Locate the cell with the specified text and output its (X, Y) center coordinate. 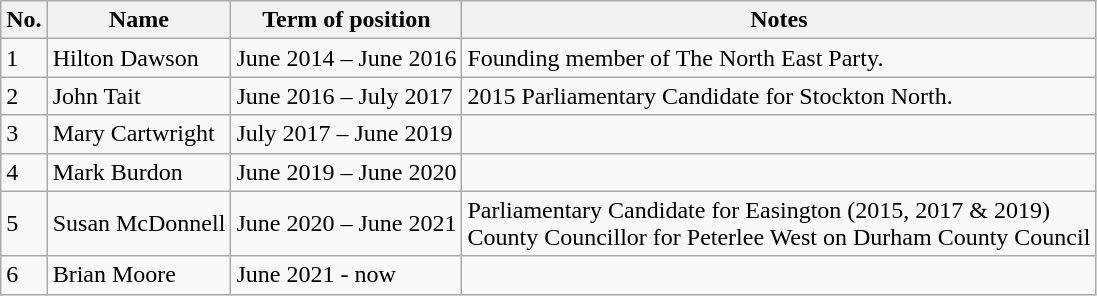
Parliamentary Candidate for Easington (2015, 2017 & 2019)County Councillor for Peterlee West on Durham County Council (779, 224)
1 (24, 58)
July 2017 – June 2019 (346, 134)
No. (24, 20)
Brian Moore (139, 275)
Mary Cartwright (139, 134)
5 (24, 224)
6 (24, 275)
3 (24, 134)
June 2016 – July 2017 (346, 96)
Hilton Dawson (139, 58)
Name (139, 20)
June 2021 - now (346, 275)
Notes (779, 20)
Term of position (346, 20)
4 (24, 172)
June 2014 – June 2016 (346, 58)
2 (24, 96)
John Tait (139, 96)
Founding member of The North East Party. (779, 58)
Mark Burdon (139, 172)
June 2020 – June 2021 (346, 224)
Susan McDonnell (139, 224)
2015 Parliamentary Candidate for Stockton North. (779, 96)
June 2019 – June 2020 (346, 172)
